Pinpoint the cell where the given text exists, returning its (X, Y) midpoint coordinate. 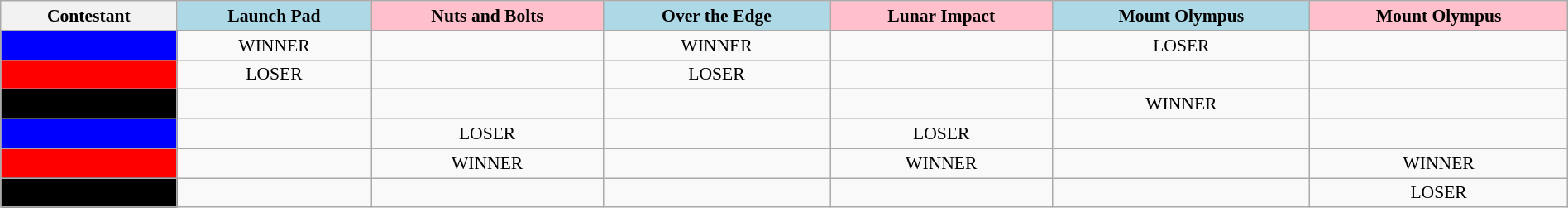
Over the Edge (716, 16)
Lunar Impact (941, 16)
Launch Pad (275, 16)
Contestant (89, 16)
Nuts and Bolts (487, 16)
